Output the (X, Y) coordinate of the center of the cell containing the given text.  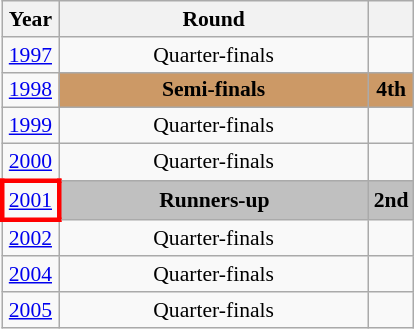
2001 (30, 200)
Runners-up (214, 200)
2nd (392, 200)
Round (214, 19)
1999 (30, 126)
Semi-finals (214, 90)
Year (30, 19)
2000 (30, 162)
2002 (30, 238)
4th (392, 90)
1997 (30, 55)
2005 (30, 310)
2004 (30, 275)
1998 (30, 90)
